For the text-containing cell, return its midpoint in (X, Y) coordinate format. 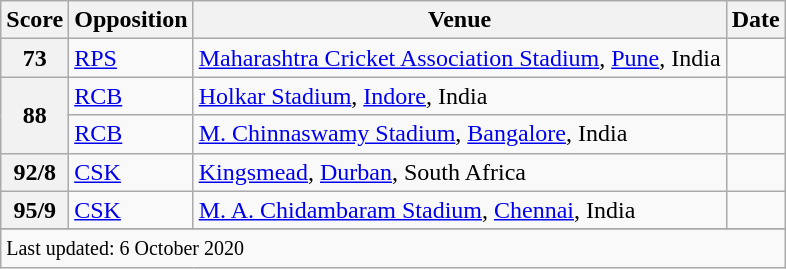
Date (756, 20)
Maharashtra Cricket Association Stadium, Pune, India (460, 58)
Holkar Stadium, Indore, India (460, 96)
Last updated: 6 October 2020 (393, 248)
95/9 (35, 210)
Venue (460, 20)
M. Chinnaswamy Stadium, Bangalore, India (460, 134)
RPS (131, 58)
88 (35, 115)
Score (35, 20)
M. A. Chidambaram Stadium, Chennai, India (460, 210)
Opposition (131, 20)
73 (35, 58)
92/8 (35, 172)
Kingsmead, Durban, South Africa (460, 172)
